Determine the [x, y] coordinate at the center of the cell enclosing the given text.  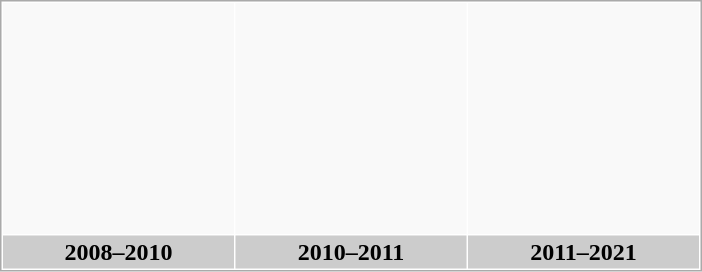
2011–2021 [584, 252]
2010–2011 [352, 252]
2008–2010 [118, 252]
